From the cell containing the given text, extract its center point as (X, Y) coordinate. 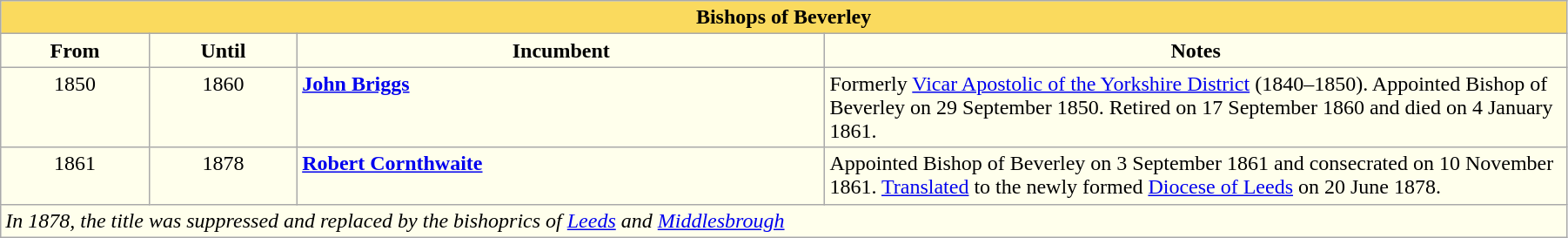
In 1878, the title was suppressed and replaced by the bishoprics of Leeds and Middlesbrough (784, 221)
1861 (75, 176)
Notes (1196, 51)
Bishops of Beverley (784, 17)
1850 (75, 107)
1860 (223, 107)
Until (223, 51)
1878 (223, 176)
From (75, 51)
Incumbent (561, 51)
John Briggs (561, 107)
Robert Cornthwaite (561, 176)
